Scan for the cell matching the given text and deliver its [x, y] coordinate at center. 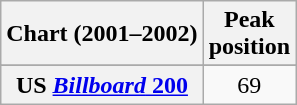
69 [249, 85]
Peakposition [249, 34]
Chart (2001–2002) [102, 34]
US Billboard 200 [102, 85]
